Extract the (x, y) coordinate from the center of the cell holding the provided text.  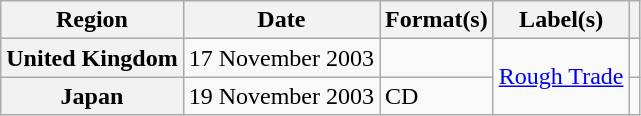
Region (92, 20)
CD (437, 96)
Japan (92, 96)
Format(s) (437, 20)
Date (281, 20)
Rough Trade (561, 77)
United Kingdom (92, 58)
19 November 2003 (281, 96)
17 November 2003 (281, 58)
Label(s) (561, 20)
